Capture the cell that displays the provided text and extract its [X, Y] central coordinate. 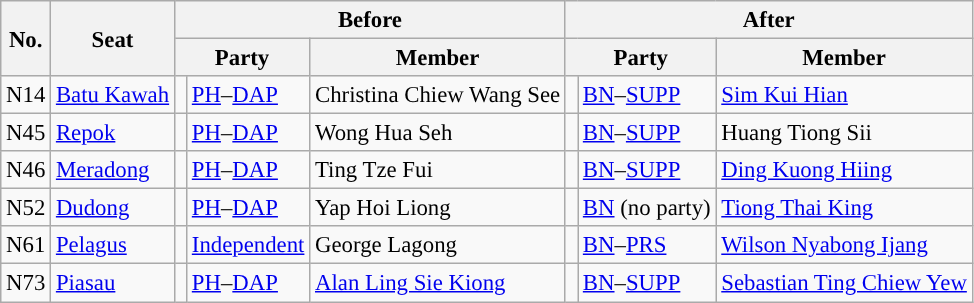
N45 [26, 133]
Alan Ling Sie Kiong [438, 283]
Wong Hua Seh [438, 133]
N52 [26, 208]
George Lagong [438, 245]
Sebastian Ting Chiew Yew [844, 283]
Batu Kawah [113, 95]
Ting Tze Fui [438, 170]
Pelagus [113, 245]
No. [26, 38]
Seat [113, 38]
Wilson Nyabong Ijang [844, 245]
Tiong Thai King [844, 208]
N14 [26, 95]
Sim Kui Hian [844, 95]
N46 [26, 170]
BN (no party) [647, 208]
Repok [113, 133]
Dudong [113, 208]
Huang Tiong Sii [844, 133]
Christina Chiew Wang See [438, 95]
Yap Hoi Liong [438, 208]
BN–PRS [647, 245]
Meradong [113, 170]
N73 [26, 283]
After [768, 20]
Independent [248, 245]
Ding Kuong Hiing [844, 170]
Piasau [113, 283]
N61 [26, 245]
Before [370, 20]
